From the cell containing the given text, extract its center point as [X, Y] coordinate. 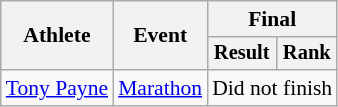
Event [160, 36]
Final [272, 19]
Rank [306, 54]
Marathon [160, 88]
Tony Payne [57, 88]
Result [242, 54]
Athlete [57, 36]
Did not finish [272, 88]
